Capture the cell that displays the provided text and extract its [X, Y] central coordinate. 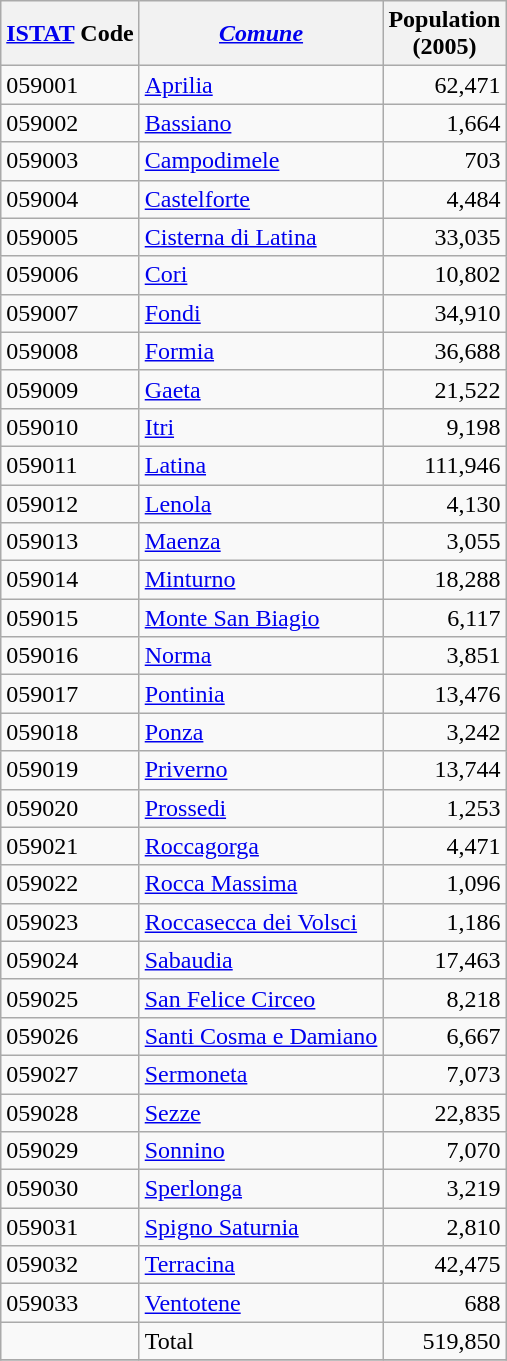
Population (2005) [444, 34]
Comune [261, 34]
18,288 [444, 580]
519,850 [444, 1341]
36,688 [444, 351]
Latina [261, 465]
688 [444, 1303]
8,218 [444, 998]
4,471 [444, 846]
059021 [70, 846]
059008 [70, 351]
Sonnino [261, 1151]
Roccagorga [261, 846]
059007 [70, 313]
111,946 [444, 465]
4,130 [444, 503]
Monte San Biagio [261, 618]
22,835 [444, 1113]
Terracina [261, 1265]
059015 [70, 618]
Prossedi [261, 808]
059001 [70, 85]
Bassiano [261, 123]
9,198 [444, 427]
Sabaudia [261, 960]
13,476 [444, 694]
059025 [70, 998]
1,664 [444, 123]
33,035 [444, 237]
059018 [70, 732]
2,810 [444, 1227]
Castelforte [261, 199]
62,471 [444, 85]
3,242 [444, 732]
059003 [70, 161]
059033 [70, 1303]
059010 [70, 427]
Ponza [261, 732]
059024 [70, 960]
7,070 [444, 1151]
Sezze [261, 1113]
10,802 [444, 275]
059022 [70, 884]
Aprilia [261, 85]
1,096 [444, 884]
Sperlonga [261, 1189]
1,253 [444, 808]
059031 [70, 1227]
059005 [70, 237]
7,073 [444, 1074]
059027 [70, 1074]
Gaeta [261, 389]
Itri [261, 427]
Norma [261, 656]
6,667 [444, 1036]
059016 [70, 656]
059011 [70, 465]
Formia [261, 351]
17,463 [444, 960]
059017 [70, 694]
Sermoneta [261, 1074]
Maenza [261, 542]
1,186 [444, 922]
6,117 [444, 618]
Lenola [261, 503]
059012 [70, 503]
3,219 [444, 1189]
Cori [261, 275]
3,851 [444, 656]
Pontinia [261, 694]
3,055 [444, 542]
059032 [70, 1265]
ISTAT Code [70, 34]
059029 [70, 1151]
059030 [70, 1189]
Fondi [261, 313]
Priverno [261, 770]
San Felice Circeo [261, 998]
059019 [70, 770]
34,910 [444, 313]
059014 [70, 580]
Cisterna di Latina [261, 237]
059013 [70, 542]
703 [444, 161]
Rocca Massima [261, 884]
13,744 [444, 770]
4,484 [444, 199]
059006 [70, 275]
Ventotene [261, 1303]
059026 [70, 1036]
059009 [70, 389]
Spigno Saturnia [261, 1227]
059002 [70, 123]
21,522 [444, 389]
059028 [70, 1113]
059004 [70, 199]
Roccasecca dei Volsci [261, 922]
059023 [70, 922]
Minturno [261, 580]
059020 [70, 808]
Santi Cosma e Damiano [261, 1036]
Campodimele [261, 161]
Total [261, 1341]
42,475 [444, 1265]
